For the text-containing cell, return its midpoint in (X, Y) coordinate format. 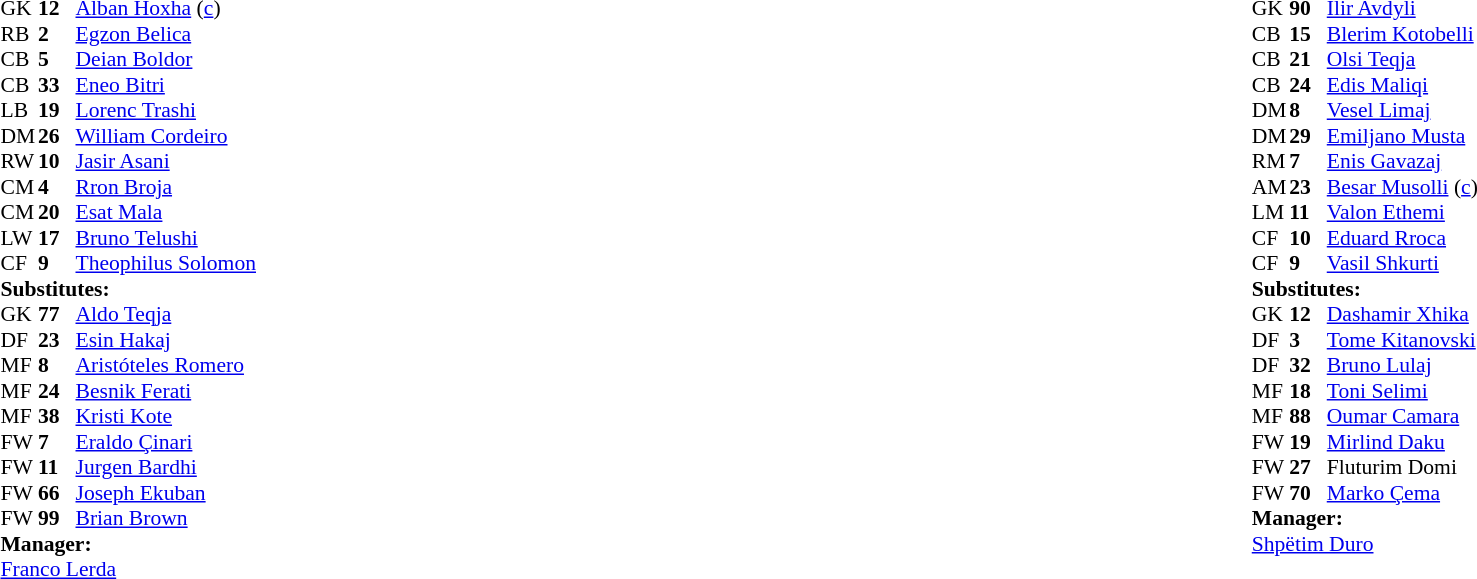
26 (57, 136)
77 (57, 315)
20 (57, 213)
Aldo Teqja (166, 315)
Kristi Kote (166, 417)
William Cordeiro (166, 136)
LB (19, 111)
LM (1271, 213)
32 (1308, 365)
Deian Boldor (166, 59)
Aristóteles Romero (166, 365)
12 (1308, 315)
66 (57, 493)
AM (1271, 187)
27 (1308, 467)
3 (1308, 340)
Substitutes: (128, 289)
Eraldo Çinari (166, 442)
Eneo Bitri (166, 85)
Brian Brown (166, 519)
LW (19, 238)
Manager: (128, 544)
29 (1308, 136)
17 (57, 238)
38 (57, 417)
RB (19, 34)
2 (57, 34)
Besnik Ferati (166, 391)
Esat Mala (166, 213)
RM (1271, 161)
33 (57, 85)
Jasir Asani (166, 161)
15 (1308, 34)
Lorenc Trashi (166, 111)
5 (57, 59)
99 (57, 519)
Rron Broja (166, 187)
21 (1308, 59)
4 (57, 187)
88 (1308, 417)
70 (1308, 493)
RW (19, 161)
18 (1308, 391)
Joseph Ekuban (166, 493)
Egzon Belica (166, 34)
Bruno Telushi (166, 238)
Esin Hakaj (166, 340)
Jurgen Bardhi (166, 467)
Theophilus Solomon (166, 263)
